Pinpoint the cell where the given text exists, returning its [X, Y] midpoint coordinate. 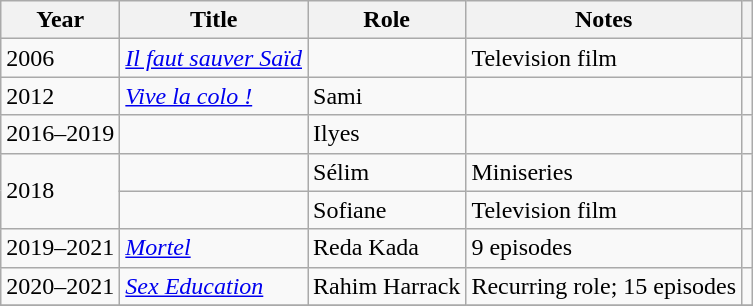
Title [214, 20]
Miniseries [604, 172]
Ilyes [387, 134]
2006 [60, 58]
Year [60, 20]
Role [387, 20]
Reda Kada [387, 248]
Sélim [387, 172]
Sofiane [387, 210]
2019–2021 [60, 248]
2012 [60, 96]
Recurring role; 15 episodes [604, 286]
Vive la colo ! [214, 96]
9 episodes [604, 248]
Sex Education [214, 286]
2020–2021 [60, 286]
2016–2019 [60, 134]
Mortel [214, 248]
Sami [387, 96]
2018 [60, 191]
Notes [604, 20]
Rahim Harrack [387, 286]
Il faut sauver Saïd [214, 58]
